Return the (x, y) coordinate for the center point of the cell that contains the specified text.  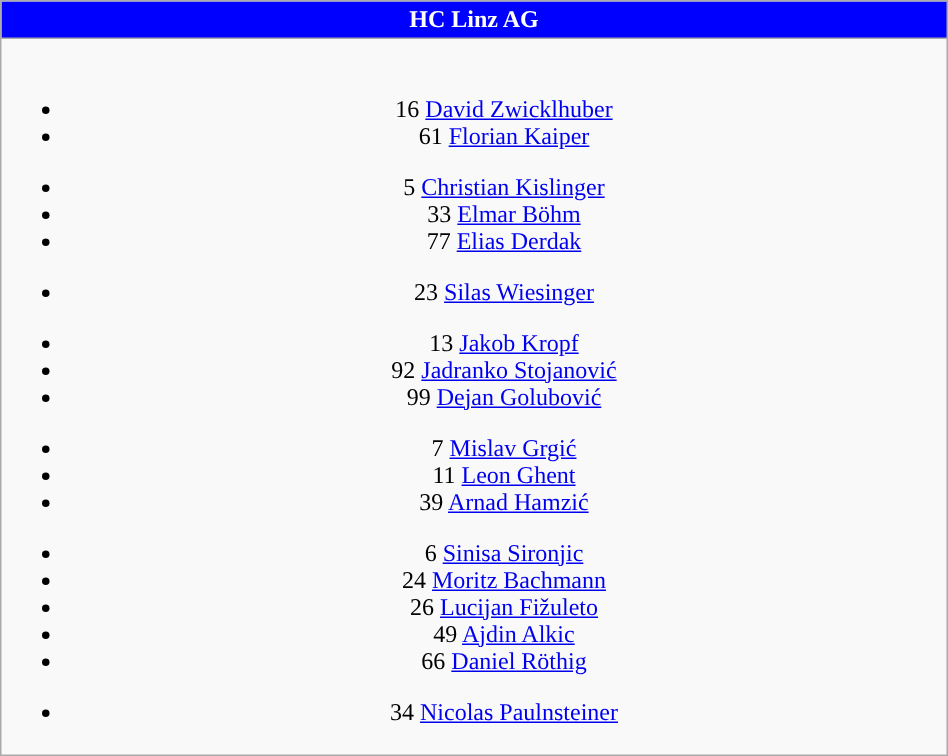
HC Linz AG (474, 20)
